Return the (X, Y) coordinate for the center point of the cell that contains the specified text.  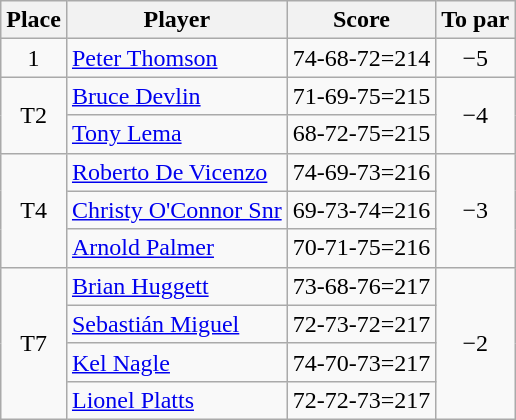
Brian Huggett (176, 286)
68-72-75=215 (362, 134)
Tony Lema (176, 134)
73-68-76=217 (362, 286)
−2 (476, 343)
74-68-72=214 (362, 58)
74-69-73=216 (362, 172)
Peter Thomson (176, 58)
74-70-73=217 (362, 362)
Roberto De Vicenzo (176, 172)
Sebastián Miguel (176, 324)
72-72-73=217 (362, 400)
To par (476, 20)
Lionel Platts (176, 400)
−5 (476, 58)
1 (34, 58)
T7 (34, 343)
−4 (476, 115)
Kel Nagle (176, 362)
72-73-72=217 (362, 324)
Bruce Devlin (176, 96)
70-71-75=216 (362, 248)
Arnold Palmer (176, 248)
69-73-74=216 (362, 210)
Player (176, 20)
Christy O'Connor Snr (176, 210)
T2 (34, 115)
−3 (476, 210)
Place (34, 20)
T4 (34, 210)
71-69-75=215 (362, 96)
Score (362, 20)
